Scan for the cell matching the given text and deliver its (X, Y) coordinate at center. 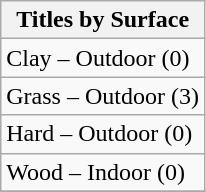
Clay – Outdoor (0) (103, 58)
Hard – Outdoor (0) (103, 134)
Grass – Outdoor (3) (103, 96)
Wood – Indoor (0) (103, 172)
Titles by Surface (103, 20)
